Provide the [x, y] coordinate of the cell's center where the given text is located.  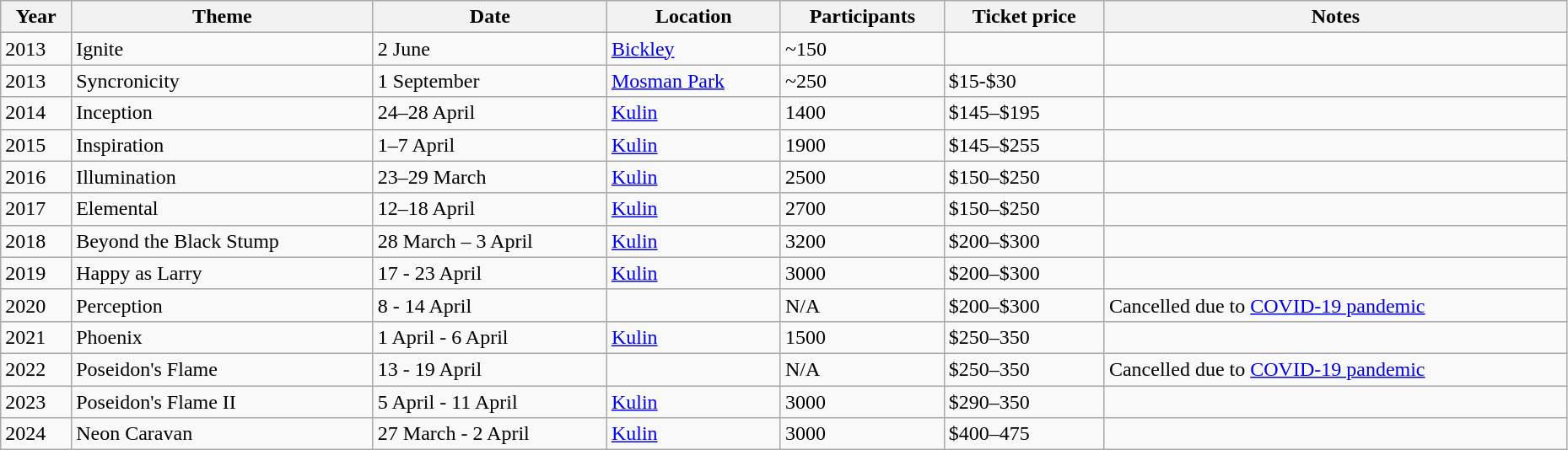
Bickley [693, 49]
Mosman Park [693, 81]
24–28 April [489, 113]
2014 [36, 113]
Beyond the Black Stump [223, 241]
Notes [1335, 17]
2017 [36, 209]
Date [489, 17]
Year [36, 17]
2021 [36, 337]
17 - 23 April [489, 273]
1400 [862, 113]
Inspiration [223, 145]
Happy as Larry [223, 273]
2020 [36, 305]
~150 [862, 49]
Neon Caravan [223, 434]
$290–350 [1024, 402]
$15-$30 [1024, 81]
2700 [862, 209]
Theme [223, 17]
1–7 April [489, 145]
1 September [489, 81]
Participants [862, 17]
2022 [36, 369]
2015 [36, 145]
Inception [223, 113]
Phoenix [223, 337]
2016 [36, 177]
23–29 March [489, 177]
12–18 April [489, 209]
2500 [862, 177]
2 June [489, 49]
1 April - 6 April [489, 337]
2018 [36, 241]
13 - 19 April [489, 369]
Syncronicity [223, 81]
5 April - 11 April [489, 402]
Location [693, 17]
1500 [862, 337]
8 - 14 April [489, 305]
Ignite [223, 49]
2024 [36, 434]
Perception [223, 305]
Illumination [223, 177]
$400–475 [1024, 434]
3200 [862, 241]
27 March - 2 April [489, 434]
$145–$255 [1024, 145]
2019 [36, 273]
Elemental [223, 209]
28 March – 3 April [489, 241]
Poseidon's Flame [223, 369]
1900 [862, 145]
2023 [36, 402]
~250 [862, 81]
Ticket price [1024, 17]
$145–$195 [1024, 113]
Poseidon's Flame II [223, 402]
